Locate the cell with the specified text and output its (x, y) center coordinate. 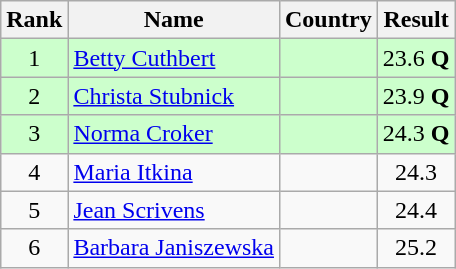
25.2 (416, 248)
Maria Itkina (174, 172)
Country (328, 20)
Name (174, 20)
Norma Croker (174, 134)
6 (34, 248)
1 (34, 58)
24.4 (416, 210)
Jean Scrivens (174, 210)
Result (416, 20)
Betty Cuthbert (174, 58)
Rank (34, 20)
3 (34, 134)
4 (34, 172)
23.6 Q (416, 58)
5 (34, 210)
Christa Stubnick (174, 96)
24.3 Q (416, 134)
Barbara Janiszewska (174, 248)
2 (34, 96)
24.3 (416, 172)
23.9 Q (416, 96)
